Return (x, y) of the center of cell containing provided text 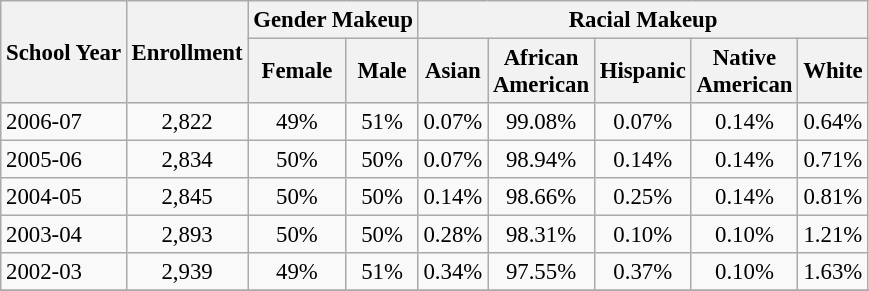
0.28% (452, 235)
98.31% (542, 235)
Hispanic (642, 72)
0.81% (833, 197)
2003-04 (64, 235)
1.21% (833, 235)
Enrollment (187, 52)
98.94% (542, 160)
2004-05 (64, 197)
Racial Makeup (643, 20)
99.08% (542, 122)
0.25% (642, 197)
2006-07 (64, 122)
2,845 (187, 197)
51% (382, 122)
0.64% (833, 122)
Asian (452, 72)
49% (297, 122)
Gender Makeup (333, 20)
2005-06 (64, 160)
Female (297, 72)
White (833, 72)
2,822 (187, 122)
Male (382, 72)
Native American (744, 72)
0.71% (833, 160)
2,834 (187, 160)
African American (542, 72)
98.66% (542, 197)
2,893 (187, 235)
School Year (64, 52)
